For the text-containing cell, return its midpoint in [x, y] coordinate format. 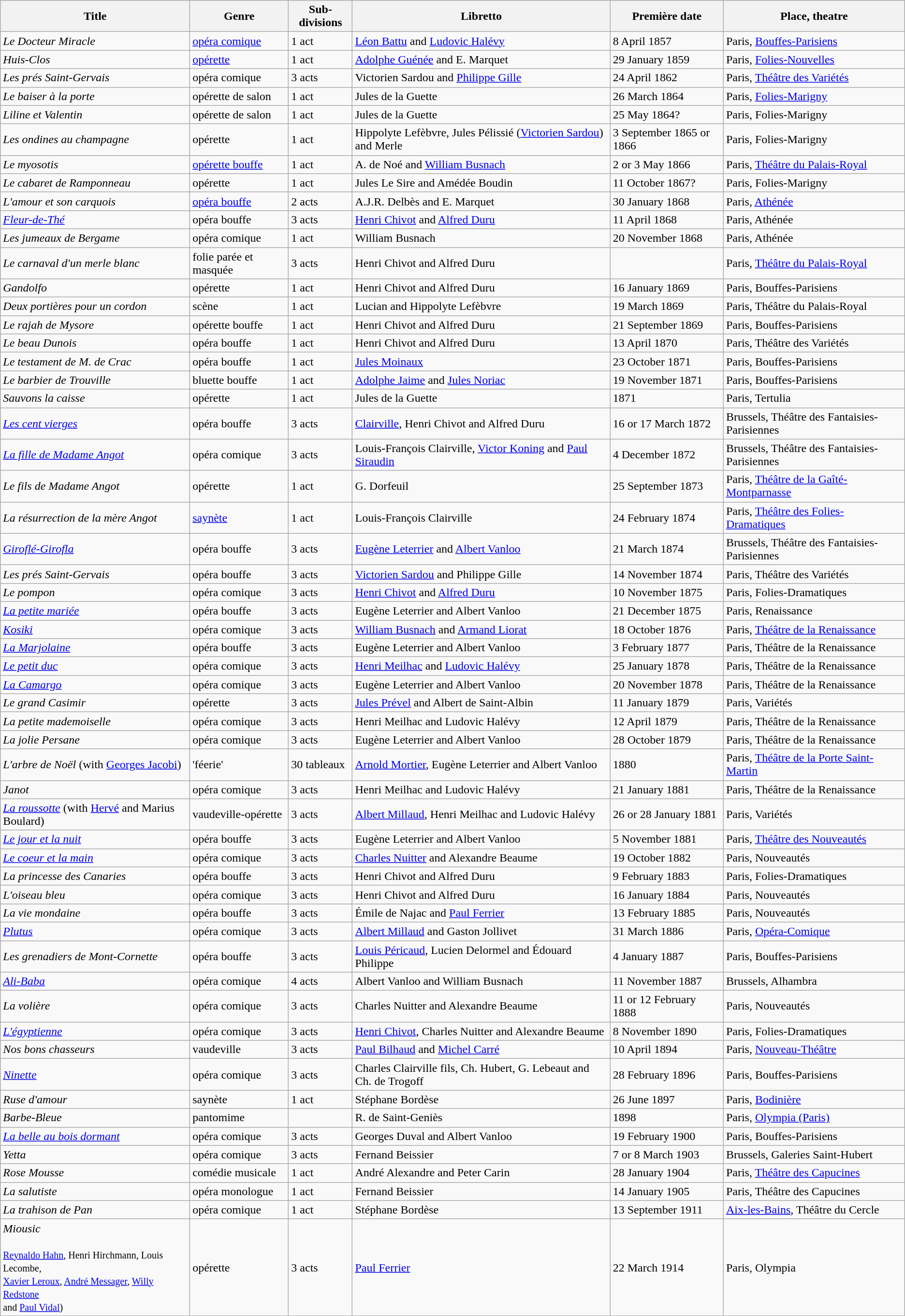
Le beau Dunois [95, 343]
16 or 17 March 1872 [667, 424]
Les cent vierges [95, 424]
Albert Millaud and Gaston Jollivet [482, 931]
Paris, Opéra-Comique [814, 931]
Paul Bilhaud and Michel Carré [482, 1050]
La jolie Persane [95, 740]
Le Docteur Miracle [95, 41]
Paris, Renaissance [814, 611]
1898 [667, 1118]
22 March 1914 [667, 1267]
4 acts [321, 981]
Ninette [95, 1074]
Le myosotis [95, 164]
Les ondines au champagne [95, 139]
1880 [667, 765]
Jules Moinaux [482, 362]
29 January 1859 [667, 59]
26 March 1864 [667, 96]
A. de Noé and William Busnach [482, 164]
Le carnaval d'un merle blanc [95, 263]
10 November 1875 [667, 592]
20 November 1878 [667, 685]
Paris, Nouveau-Théâtre [814, 1050]
Ruse d'amour [95, 1099]
La trahison de Pan [95, 1210]
21 March 1874 [667, 549]
opéra monologue [239, 1191]
La Camargo [95, 685]
11 October 1867? [667, 183]
13 April 1870 [667, 343]
Nos bons chasseurs [95, 1050]
Charles Clairville fils, Ch. Hubert, G. Lebeaut and Ch. de Trogoff [482, 1074]
19 February 1900 [667, 1136]
Libretto [482, 16]
Le pompon [95, 592]
Jules Prével and Albert de Saint-Albin [482, 703]
Première date [667, 16]
26 or 28 January 1881 [667, 814]
Giroflé-Girofla [95, 549]
L'arbre de Noël (with Georges Jacobi) [95, 765]
La fille de Madame Angot [95, 454]
19 November 1871 [667, 380]
Barbe-Bleue [95, 1118]
13 September 1911 [667, 1210]
Georges Duval and Albert Vanloo [482, 1136]
Albert Millaud, Henri Meilhac and Ludovic Halévy [482, 814]
18 October 1876 [667, 629]
Paris, Folies-Nouvelles [814, 59]
Paris, Tertulia [814, 398]
La volière [95, 1007]
Louis-François Clairville [482, 517]
14 November 1874 [667, 574]
23 October 1871 [667, 362]
11 January 1879 [667, 703]
Paul Ferrier [482, 1267]
30 tableaux [321, 765]
Albert Vanloo and William Busnach [482, 981]
Paris, Théâtre de la Porte Saint-Martin [814, 765]
13 February 1885 [667, 913]
G. Dorfeuil [482, 486]
8 November 1890 [667, 1031]
André Alexandre and Peter Carin [482, 1173]
La salutiste [95, 1191]
Brussels, Alhambra [814, 981]
Hippolyte Lefèbvre, Jules Pélissié (Victorien Sardou) and Merle [482, 139]
Léon Battu and Ludovic Halévy [482, 41]
MiousicReynaldo Hahn, Henri Hirchmann, Louis Lecombe,Xavier Leroux, André Messager, Willy Redstoneand Paul Vidal) [95, 1267]
A.J.R. Delbès and E. Marquet [482, 201]
Le cabaret de Ramponneau [95, 183]
Brussels, Galeries Saint-Hubert [814, 1155]
24 April 1862 [667, 78]
Clairville, Henri Chivot and Alfred Duru [482, 424]
Paris, Théâtre des Nouveautés [814, 839]
L'oiseau bleu [95, 894]
Henri Chivot, Charles Nuitter and Alexandre Beaume [482, 1031]
La petite mademoiselle [95, 721]
Le rajah de Mysore [95, 325]
1871 [667, 398]
Le baiser à la porte [95, 96]
R. de Saint-Geniès [482, 1118]
L'égyptienne [95, 1031]
10 April 1894 [667, 1050]
Paris, Olympia [814, 1267]
Paris, Théâtre des Folies-Dramatiques [814, 517]
11 November 1887 [667, 981]
Aix-les-Bains, Théâtre du Cercle [814, 1210]
Title [95, 16]
Deux portières pour un cordon [95, 307]
Rose Mousse [95, 1173]
La princesse des Canaries [95, 876]
L'amour et son carquois [95, 201]
Louis-François Clairville, Victor Koning and Paul Siraudin [482, 454]
25 January 1878 [667, 666]
2 or 3 May 1866 [667, 164]
26 June 1897 [667, 1099]
Le petit duc [95, 666]
Le coeur et la main [95, 858]
Louis Péricaud, Lucien Delormel and Édouard Philippe [482, 956]
Adolphe Jaime and Jules Noriac [482, 380]
20 November 1868 [667, 238]
Gandolfo [95, 288]
16 January 1869 [667, 288]
25 May 1864? [667, 115]
La petite mariée [95, 611]
5 November 1881 [667, 839]
Les jumeaux de Bergame [95, 238]
12 April 1879 [667, 721]
Émile de Najac and Paul Ferrier [482, 913]
3 February 1877 [667, 648]
11 or 12 February 1888 [667, 1007]
comédie musicale [239, 1173]
16 January 1884 [667, 894]
Jules Le Sire and Amédée Boudin [482, 183]
Place, theatre [814, 16]
Arnold Mortier, Eugène Leterrier and Albert Vanloo [482, 765]
Adolphe Guénée and E. Marquet [482, 59]
scène [239, 307]
24 February 1874 [667, 517]
Le jour et la nuit [95, 839]
7 or 8 March 1903 [667, 1155]
Janot [95, 790]
28 February 1896 [667, 1074]
Sauvons la caisse [95, 398]
Genre [239, 16]
Ali-Baba [95, 981]
11 April 1868 [667, 219]
28 January 1904 [667, 1173]
21 December 1875 [667, 611]
19 October 1882 [667, 858]
La roussotte (with Hervé and Marius Boulard) [95, 814]
28 October 1879 [667, 740]
La belle au bois dormant [95, 1136]
bluette bouffe [239, 380]
Paris, Bodinière [814, 1099]
La Marjolaine [95, 648]
Huis-Clos [95, 59]
Sub­divisions [321, 16]
'féerie' [239, 765]
Le fils de Madame Angot [95, 486]
2 acts [321, 201]
30 January 1868 [667, 201]
Les grenadiers de Mont-Cornette [95, 956]
25 September 1873 [667, 486]
19 March 1869 [667, 307]
Yetta [95, 1155]
Lucian and Hippolyte Lefèbvre [482, 307]
William Busnach and Armand Liorat [482, 629]
Le barbier de Trouville [95, 380]
Liline et Valentin [95, 115]
Kosiki [95, 629]
Le grand Casimir [95, 703]
pantomime [239, 1118]
4 December 1872 [667, 454]
Paris, Théâtre de la Gaîté-Montparnasse [814, 486]
8 April 1857 [667, 41]
Paris, Olympia (Paris) [814, 1118]
3 September 1865 or 1866 [667, 139]
14 January 1905 [667, 1191]
William Busnach [482, 238]
Le testament de M. de Crac [95, 362]
9 February 1883 [667, 876]
folie parée et masquée [239, 263]
21 September 1869 [667, 325]
La vie mondaine [95, 913]
Plutus [95, 931]
31 March 1886 [667, 931]
Fleur-de-Thé [95, 219]
vaudeville-opérette [239, 814]
4 January 1887 [667, 956]
La résurrection de la mère Angot [95, 517]
21 January 1881 [667, 790]
vaudeville [239, 1050]
